Search for the cell housing the specified text and yield its [x, y] center coordinate. 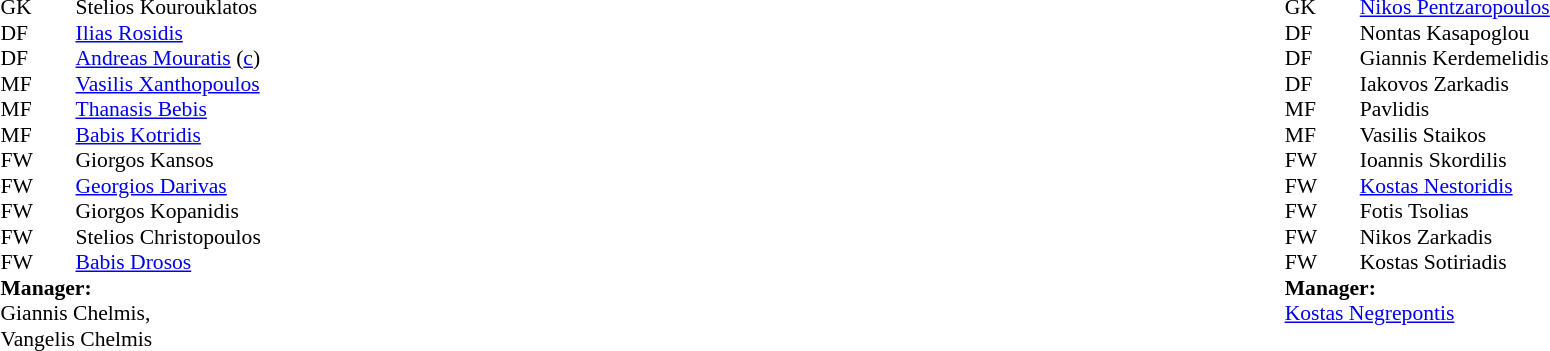
Pavlidis [1455, 109]
Giorgos Kopanidis [168, 211]
Kostas Sotiriadis [1455, 263]
Ioannis Skordilis [1455, 161]
Ilias Rosidis [168, 33]
Nontas Kasapoglou [1455, 33]
Vasilis Xanthopoulos [168, 84]
Giannis Kerdemelidis [1455, 59]
Giorgos Kansos [168, 161]
Thanasis Bebis [168, 109]
Babis Drosos [168, 263]
Kostas Negrepontis [1418, 313]
Kostas Nestoridis [1455, 186]
Vasilis Staikos [1455, 135]
Stelios Christopoulos [168, 237]
Fotis Tsolias [1455, 211]
Babis Kotridis [168, 135]
Nikos Zarkadis [1455, 237]
Georgios Darivas [168, 186]
Giannis Chelmis, Vangelis Chelmis [130, 326]
Andreas Mouratis (c) [168, 59]
Iakovos Zarkadis [1455, 84]
